Scan for the cell matching the given text and deliver its (x, y) coordinate at center. 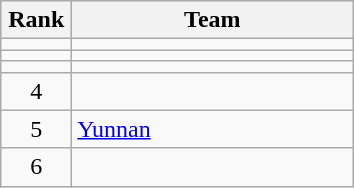
Team (212, 20)
4 (36, 91)
5 (36, 129)
Rank (36, 20)
6 (36, 167)
Yunnan (212, 129)
